Extract the (X, Y) coordinate from the center of the cell holding the provided text.  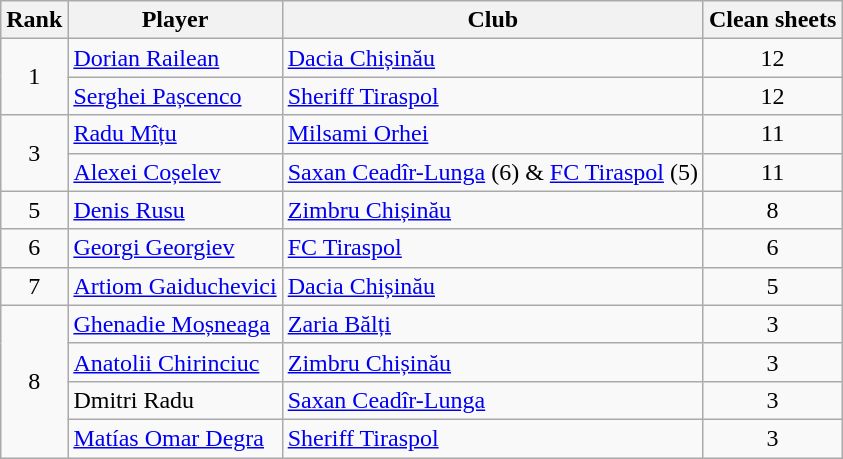
Milsami Orhei (492, 134)
Matías Omar Degra (175, 438)
Clean sheets (772, 20)
Radu Mîțu (175, 134)
Player (175, 20)
Dorian Railean (175, 58)
Rank (34, 20)
Saxan Ceadîr-Lunga (6) & FC Tiraspol (5) (492, 172)
Ghenadie Moșneaga (175, 324)
Serghei Pașcenco (175, 96)
Georgi Georgiev (175, 248)
Artiom Gaiduchevici (175, 286)
1 (34, 77)
7 (34, 286)
FC Tiraspol (492, 248)
Alexei Coșelev (175, 172)
Dmitri Radu (175, 400)
Club (492, 20)
Saxan Ceadîr-Lunga (492, 400)
Zaria Bălți (492, 324)
Denis Rusu (175, 210)
Anatolii Chirinciuc (175, 362)
